Provide the (x, y) coordinate of the cell's center where the given text is located.  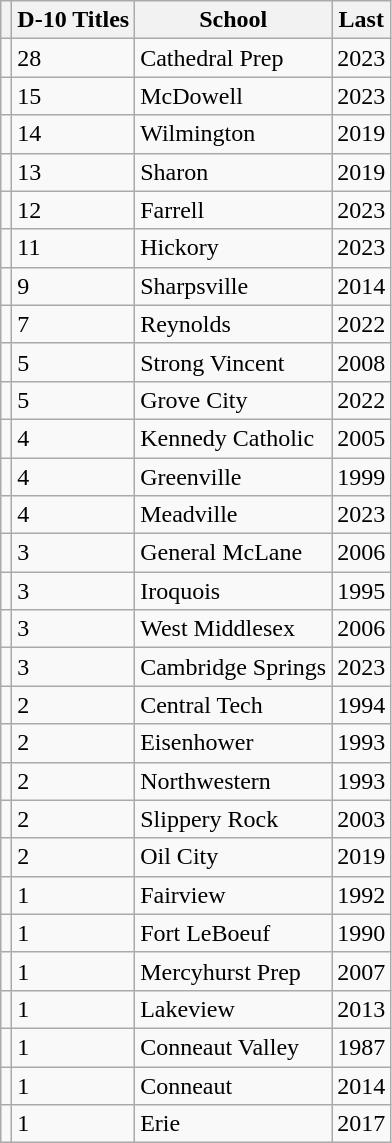
Sharpsville (234, 286)
Lakeview (234, 1009)
1994 (362, 705)
West Middlesex (234, 629)
Conneaut Valley (234, 1047)
Wilmington (234, 134)
14 (74, 134)
Last (362, 20)
Meadville (234, 515)
9 (74, 286)
Sharon (234, 172)
2013 (362, 1009)
2017 (362, 1124)
Iroquois (234, 591)
Slippery Rock (234, 819)
Greenville (234, 477)
12 (74, 210)
Cambridge Springs (234, 667)
13 (74, 172)
Reynolds (234, 324)
D-10 Titles (74, 20)
28 (74, 58)
Kennedy Catholic (234, 438)
Central Tech (234, 705)
1999 (362, 477)
2008 (362, 362)
1992 (362, 895)
Fairview (234, 895)
2005 (362, 438)
2007 (362, 971)
Mercyhurst Prep (234, 971)
Conneaut (234, 1085)
Hickory (234, 248)
Farrell (234, 210)
Erie (234, 1124)
General McLane (234, 553)
1995 (362, 591)
1990 (362, 933)
15 (74, 96)
Grove City (234, 400)
11 (74, 248)
7 (74, 324)
Oil City (234, 857)
Northwestern (234, 781)
Cathedral Prep (234, 58)
School (234, 20)
2003 (362, 819)
Fort LeBoeuf (234, 933)
Strong Vincent (234, 362)
Eisenhower (234, 743)
1987 (362, 1047)
McDowell (234, 96)
